Find where the given text appears and provide that cell's center as [x, y] coordinate. 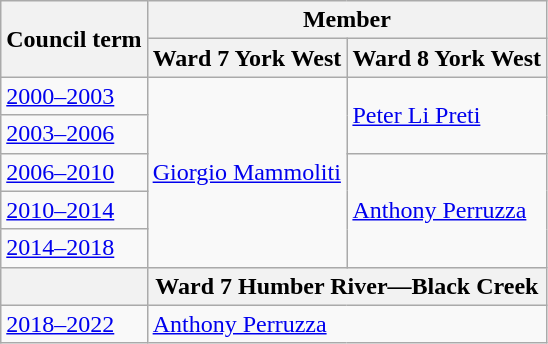
Member [347, 20]
2018–2022 [74, 324]
2010–2014 [74, 210]
2006–2010 [74, 172]
Peter Li Preti [447, 115]
2014–2018 [74, 248]
2000–2003 [74, 96]
Ward 7 York West [247, 58]
Ward 8 York West [447, 58]
Council term [74, 39]
2003–2006 [74, 134]
Giorgio Mammoliti [247, 172]
Ward 7 Humber River—Black Creek [347, 286]
